Locate the cell with the specified text and output its [X, Y] center coordinate. 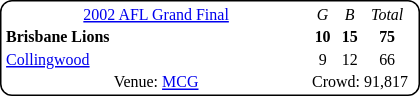
G [323, 14]
Total [388, 14]
66 [388, 60]
B [350, 14]
9 [323, 60]
10 [323, 37]
12 [350, 60]
Brisbane Lions [156, 37]
Venue: MCG [156, 82]
Collingwood [156, 60]
2002 AFL Grand Final [156, 14]
75 [388, 37]
15 [350, 37]
Crowd: 91,817 [360, 82]
